Search for the cell housing the specified text and yield its [x, y] center coordinate. 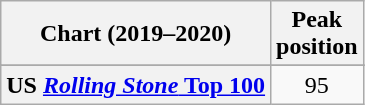
US Rolling Stone Top 100 [136, 85]
95 [317, 85]
Peakposition [317, 34]
Chart (2019–2020) [136, 34]
